For the text-containing cell, return its midpoint in [X, Y] coordinate format. 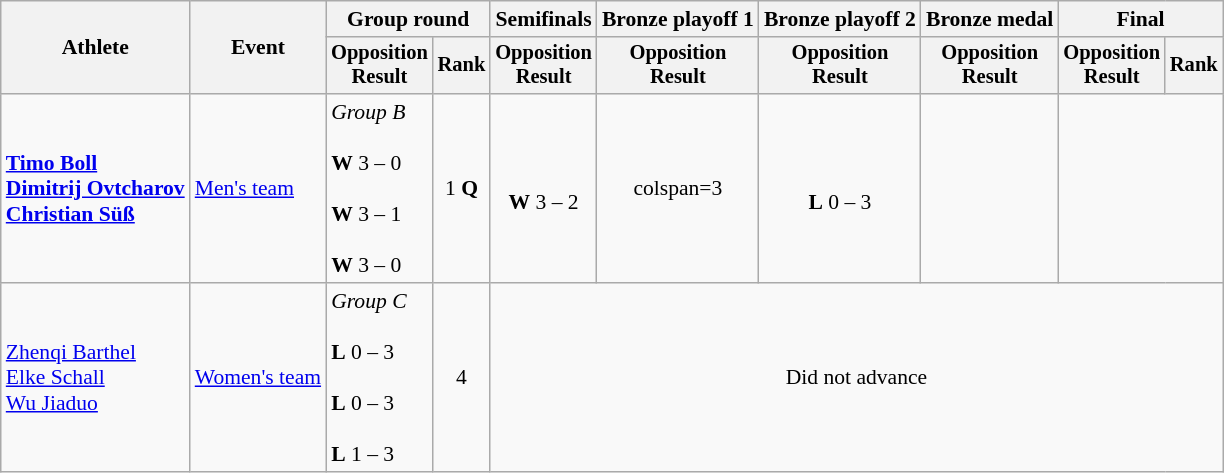
Semifinals [544, 19]
Group CL 0 – 3L 0 – 3L 1 – 3 [380, 378]
colspan=3 [678, 188]
Bronze playoff 2 [840, 19]
1 Q [462, 188]
Did not advance [856, 378]
Zhenqi BarthelElke SchallWu Jiaduo [96, 378]
Group BW 3 – 0W 3 – 1W 3 – 0 [380, 188]
Women's team [258, 378]
Men's team [258, 188]
Athlete [96, 48]
Timo BollDimitrij OvtcharovChristian Süß [96, 188]
Bronze medal [990, 19]
4 [462, 378]
Bronze playoff 1 [678, 19]
Group round [408, 19]
Final [1140, 19]
Event [258, 48]
W 3 – 2 [544, 188]
L 0 – 3 [840, 188]
